Extract the (X, Y) coordinate from the center of the cell holding the provided text.  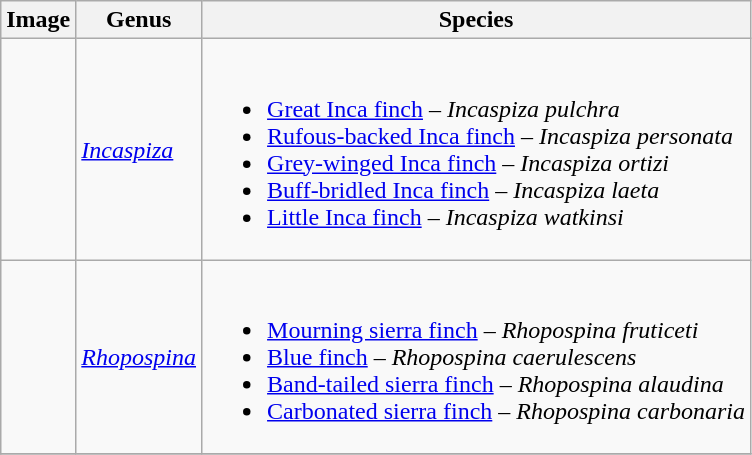
Rhopospina (139, 357)
Image (38, 20)
Species (476, 20)
Genus (139, 20)
Incaspiza (139, 150)
